Detect which cell encompasses the target text, then output its (X, Y) center coordinate. 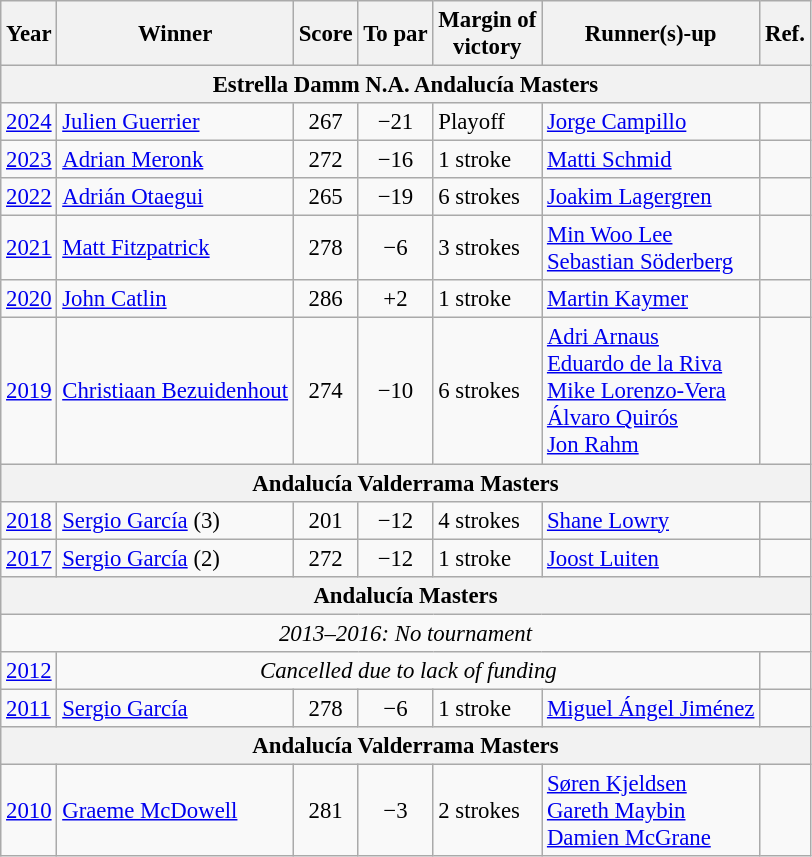
2020 (29, 299)
Ref. (785, 34)
Sergio García (175, 708)
2023 (29, 160)
Joost Luiten (651, 558)
Runner(s)-up (651, 34)
281 (326, 810)
Matti Schmid (651, 160)
To par (396, 34)
Graeme McDowell (175, 810)
286 (326, 299)
+2 (396, 299)
Julien Guerrier (175, 122)
John Catlin (175, 299)
2018 (29, 520)
Score (326, 34)
2012 (29, 671)
2022 (29, 197)
Playoff (488, 122)
4 strokes (488, 520)
Cancelled due to lack of funding (408, 671)
−19 (396, 197)
Adrián Otaegui (175, 197)
−16 (396, 160)
265 (326, 197)
Sergio García (3) (175, 520)
Winner (175, 34)
201 (326, 520)
3 strokes (488, 248)
Jorge Campillo (651, 122)
267 (326, 122)
−10 (396, 391)
2017 (29, 558)
274 (326, 391)
Matt Fitzpatrick (175, 248)
Martin Kaymer (651, 299)
2010 (29, 810)
Margin ofvictory (488, 34)
2 strokes (488, 810)
−3 (396, 810)
Miguel Ángel Jiménez (651, 708)
2021 (29, 248)
2024 (29, 122)
2019 (29, 391)
Estrella Damm N.A. Andalucía Masters (406, 85)
Year (29, 34)
Joakim Lagergren (651, 197)
Min Woo Lee Sebastian Söderberg (651, 248)
Søren Kjeldsen Gareth Maybin Damien McGrane (651, 810)
2013–2016: No tournament (406, 633)
Adri Arnaus Eduardo de la Riva Mike Lorenzo-Vera Álvaro Quirós Jon Rahm (651, 391)
−21 (396, 122)
Christiaan Bezuidenhout (175, 391)
2011 (29, 708)
Andalucía Masters (406, 595)
Adrian Meronk (175, 160)
Sergio García (2) (175, 558)
Shane Lowry (651, 520)
